Output the [x, y] coordinate of the center of the cell containing the given text.  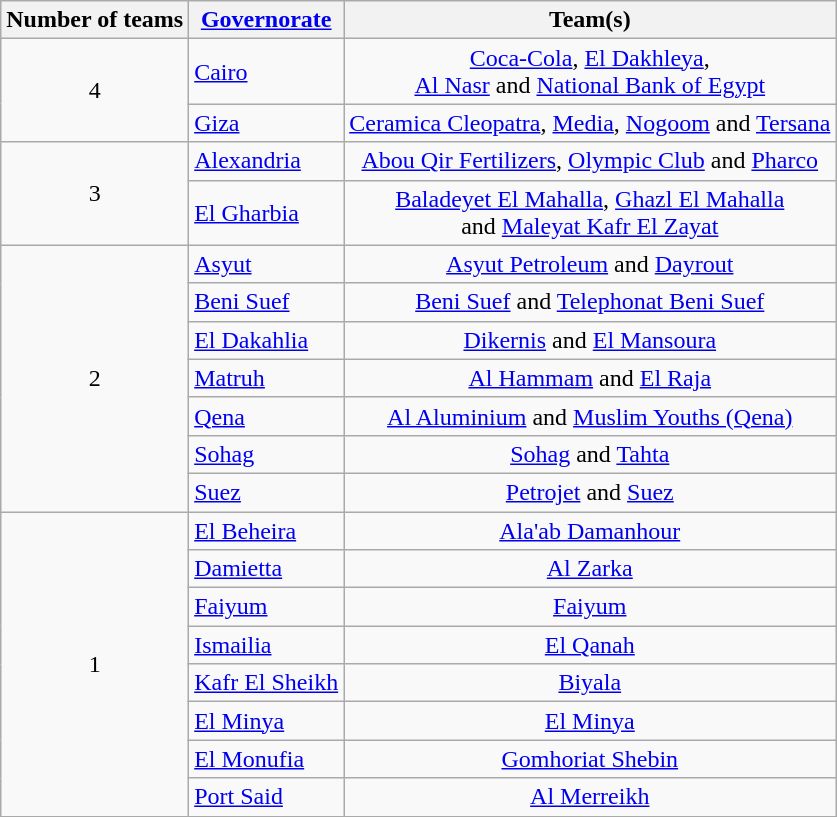
Al Aluminium and Muslim Youths (Qena) [590, 416]
El Qanah [590, 645]
Team(s) [590, 20]
Cairo [266, 72]
Al Hammam and El Raja [590, 378]
Ala'ab Damanhour [590, 531]
1 [95, 664]
Dikernis and El Mansoura [590, 340]
Port Said [266, 797]
Damietta [266, 569]
4 [95, 90]
El Dakahlia [266, 340]
El Monufia [266, 759]
Number of teams [95, 20]
Ismailia [266, 645]
Matruh [266, 378]
Alexandria [266, 161]
Abou Qir Fertilizers, Olympic Club and Pharco [590, 161]
Suez [266, 492]
El Beheira [266, 531]
Baladeyet El Mahalla, Ghazl El Mahallaand Maleyat Kafr El Zayat [590, 212]
Sohag and Tahta [590, 454]
Sohag [266, 454]
Coca-Cola, El Dakhleya,Al Nasr and National Bank of Egypt [590, 72]
Biyala [590, 683]
El Gharbia [266, 212]
3 [95, 194]
Petrojet and Suez [590, 492]
Giza [266, 123]
Beni Suef and Telephonat Beni Suef [590, 302]
Asyut Petroleum and Dayrout [590, 264]
2 [95, 378]
Asyut [266, 264]
Beni Suef [266, 302]
Gomhoriat Shebin [590, 759]
Ceramica Cleopatra, Media, Nogoom and Tersana [590, 123]
Al Merreikh [590, 797]
Governorate [266, 20]
Qena [266, 416]
Kafr El Sheikh [266, 683]
Al Zarka [590, 569]
